Return the (x, y) coordinate for the center point of the cell that contains the specified text.  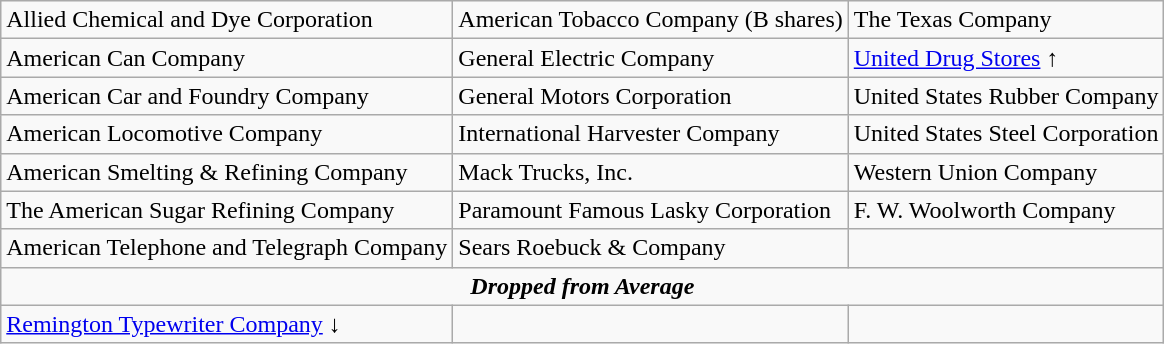
Allied Chemical and Dye Corporation (227, 20)
United Drug Stores ↑ (1006, 58)
United States Steel Corporation (1006, 134)
American Telephone and Telegraph Company (227, 248)
General Electric Company (650, 58)
Mack Trucks, Inc. (650, 172)
American Smelting & Refining Company (227, 172)
International Harvester Company (650, 134)
F. W. Woolworth Company (1006, 210)
American Can Company (227, 58)
Remington Typewriter Company ↓ (227, 324)
Dropped from Average (582, 286)
American Car and Foundry Company (227, 96)
American Tobacco Company (B shares) (650, 20)
Paramount Famous Lasky Corporation (650, 210)
General Motors Corporation (650, 96)
Western Union Company (1006, 172)
American Locomotive Company (227, 134)
United States Rubber Company (1006, 96)
The American Sugar Refining Company (227, 210)
The Texas Company (1006, 20)
Sears Roebuck & Company (650, 248)
